Return [x, y] of the center of cell containing provided text 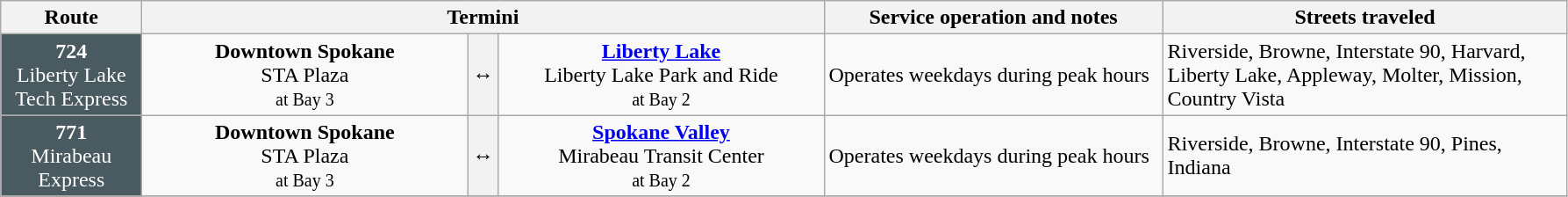
Termini [483, 18]
Riverside, Browne, Interstate 90, Harvard, Liberty Lake, Appleway, Molter, Mission, Country Vista [1365, 75]
Service operation and notes [993, 18]
724Liberty Lake Tech Express [72, 75]
Riverside, Browne, Interstate 90, Pines, Indiana [1365, 156]
771Mirabeau Express [72, 156]
Spokane ValleyMirabeau Transit Centerat Bay 2 [662, 156]
Streets traveled [1365, 18]
Route [72, 18]
Liberty LakeLiberty Lake Park and Rideat Bay 2 [662, 75]
